Detect which cell encompasses the target text, then output its (X, Y) center coordinate. 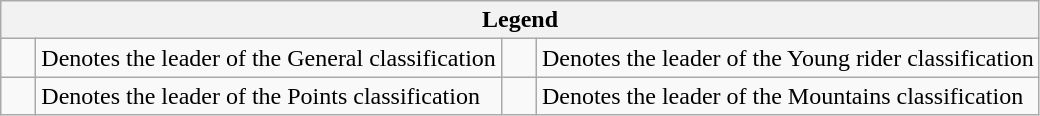
Denotes the leader of the Young rider classification (788, 58)
Legend (520, 20)
Denotes the leader of the Points classification (269, 96)
Denotes the leader of the Mountains classification (788, 96)
Denotes the leader of the General classification (269, 58)
